Return the (X, Y) coordinate for the center point of the cell that contains the specified text.  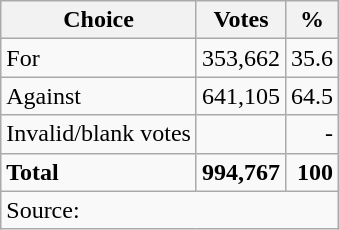
35.6 (312, 58)
64.5 (312, 96)
353,662 (240, 58)
Source: (170, 210)
Against (99, 96)
Invalid/blank votes (99, 134)
Total (99, 172)
641,105 (240, 96)
For (99, 58)
% (312, 20)
Votes (240, 20)
Choice (99, 20)
- (312, 134)
100 (312, 172)
994,767 (240, 172)
